Locate the cell with the specified text and output its [X, Y] center coordinate. 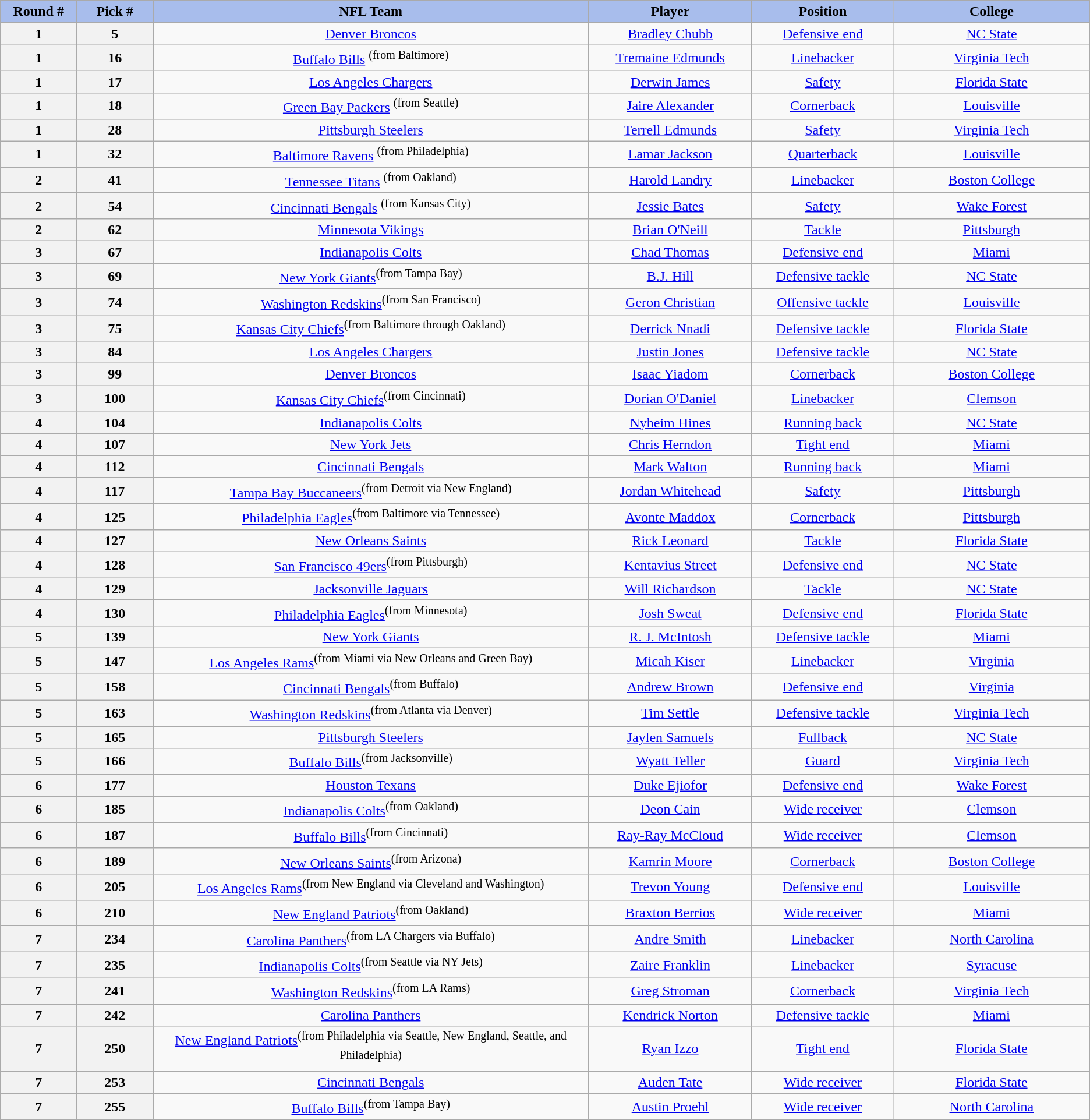
Micah Kiser [671, 662]
Wyatt Teller [671, 762]
127 [115, 541]
177 [115, 785]
62 [115, 230]
128 [115, 565]
San Francisco 49ers(from Pittsburgh) [371, 565]
Indianapolis Colts(from Seattle via NY Jets) [371, 966]
Jacksonville Jaguars [371, 589]
125 [115, 517]
Chad Thomas [671, 252]
242 [115, 1015]
New Orleans Saints [371, 541]
Player [671, 12]
Los Angeles Rams(from Miami via New Orleans and Green Bay) [371, 662]
67 [115, 252]
189 [115, 861]
Kamrin Moore [671, 861]
Philadelphia Eagles(from Minnesota) [371, 613]
74 [115, 302]
Philadelphia Eagles(from Baltimore via Tennessee) [371, 517]
Kentavius Street [671, 565]
185 [115, 810]
Jordan Whitehead [671, 490]
Kendrick Norton [671, 1015]
Green Bay Packers (from Seattle) [371, 106]
Guard [822, 762]
Derwin James [671, 82]
Pick # [115, 12]
Houston Texans [371, 785]
75 [115, 328]
Greg Stroman [671, 991]
Ryan Izzo [671, 1049]
Tremaine Edmunds [671, 58]
28 [115, 130]
Rick Leonard [671, 541]
253 [115, 1083]
41 [115, 181]
Washington Redskins(from Atlanta via Denver) [371, 713]
New York Jets [371, 444]
Braxton Berrios [671, 913]
B.J. Hill [671, 276]
Josh Sweat [671, 613]
Trevon Young [671, 888]
Andre Smith [671, 939]
112 [115, 467]
Mark Walton [671, 467]
Los Angeles Rams(from New England via Cleveland and Washington) [371, 888]
Round # [38, 12]
205 [115, 888]
Tennessee Titans (from Oakland) [371, 181]
Isaac Yiadom [671, 374]
Buffalo Bills(from Tampa Bay) [371, 1107]
Offensive tackle [822, 302]
18 [115, 106]
139 [115, 637]
117 [115, 490]
Andrew Brown [671, 687]
17 [115, 82]
Zaire Franklin [671, 966]
255 [115, 1107]
Harold Landry [671, 181]
Lamar Jackson [671, 154]
69 [115, 276]
Syracuse [992, 966]
129 [115, 589]
104 [115, 422]
163 [115, 713]
Dorian O'Daniel [671, 398]
Buffalo Bills(from Jacksonville) [371, 762]
235 [115, 966]
16 [115, 58]
Quarterback [822, 154]
New York Giants [371, 637]
Indianapolis Colts(from Oakland) [371, 810]
Chris Herndon [671, 444]
Bradley Chubb [671, 34]
NFL Team [371, 12]
Cincinnati Bengals(from Buffalo) [371, 687]
187 [115, 835]
250 [115, 1049]
234 [115, 939]
Will Richardson [671, 589]
Carolina Panthers(from LA Chargers via Buffalo) [371, 939]
College [992, 12]
Deon Cain [671, 810]
Fullback [822, 737]
165 [115, 737]
New England Patriots(from Philadelphia via Seattle, New England, Seattle, and Philadelphia) [371, 1049]
Position [822, 12]
New Orleans Saints(from Arizona) [371, 861]
Nyheim Hines [671, 422]
Carolina Panthers [371, 1015]
Buffalo Bills(from Cincinnati) [371, 835]
Cincinnati Bengals (from Kansas City) [371, 206]
107 [115, 444]
32 [115, 154]
210 [115, 913]
Derrick Nnadi [671, 328]
Tim Settle [671, 713]
Washington Redskins(from LA Rams) [371, 991]
166 [115, 762]
Geron Christian [671, 302]
Duke Ejiofor [671, 785]
R. J. McIntosh [671, 637]
158 [115, 687]
54 [115, 206]
Terrell Edmunds [671, 130]
Avonte Maddox [671, 517]
Buffalo Bills (from Baltimore) [371, 58]
Kansas City Chiefs(from Cincinnati) [371, 398]
Austin Proehl [671, 1107]
Washington Redskins(from San Francisco) [371, 302]
Ray-Ray McCloud [671, 835]
New England Patriots(from Oakland) [371, 913]
130 [115, 613]
84 [115, 352]
Kansas City Chiefs(from Baltimore through Oakland) [371, 328]
Baltimore Ravens (from Philadelphia) [371, 154]
Jaylen Samuels [671, 737]
Tampa Bay Buccaneers(from Detroit via New England) [371, 490]
99 [115, 374]
Justin Jones [671, 352]
Minnesota Vikings [371, 230]
147 [115, 662]
Auden Tate [671, 1083]
241 [115, 991]
New York Giants(from Tampa Bay) [371, 276]
Jaire Alexander [671, 106]
Brian O'Neill [671, 230]
100 [115, 398]
Jessie Bates [671, 206]
